Scan for the cell matching the given text and deliver its [X, Y] coordinate at center. 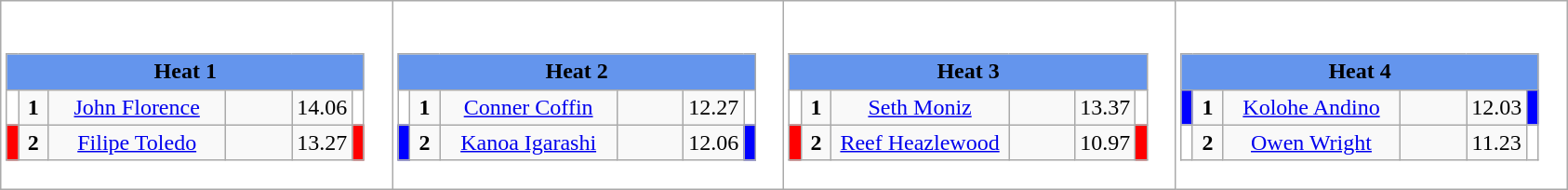
14.06 [322, 107]
Heat 3 1 Seth Moniz 13.37 2 Reef Heazlewood 10.97 [980, 95]
12.06 [714, 142]
Filipe Toledo [138, 142]
11.23 [1497, 142]
13.37 [1105, 107]
John Florence [138, 107]
Heat 1 1 John Florence 14.06 2 Filipe Toledo 13.27 [197, 95]
Seth Moniz [921, 107]
Reef Heazlewood [921, 142]
Heat 2 1 Conner Coffin 12.27 2 Kanoa Igarashi 12.06 [588, 95]
13.27 [322, 142]
Heat 1 [185, 72]
10.97 [1105, 142]
Heat 2 [577, 72]
Heat 4 [1360, 72]
Owen Wright [1311, 142]
Kolohe Andino [1311, 107]
Heat 3 [968, 72]
Kanoa Igarashi [528, 142]
12.03 [1497, 107]
12.27 [714, 107]
Conner Coffin [528, 107]
Heat 4 1 Kolohe Andino 12.03 2 Owen Wright 11.23 [1371, 95]
